Determine the [x, y] coordinate at the center of the cell enclosing the given text.  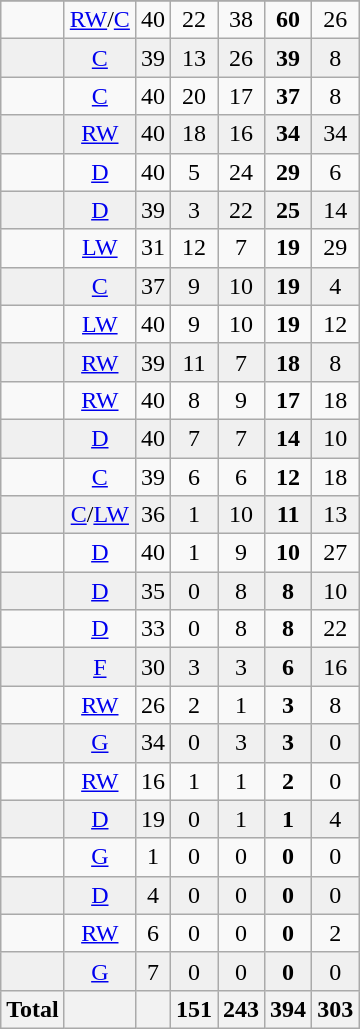
F [100, 667]
31 [152, 248]
RW/C [100, 20]
C/LW [100, 515]
394 [288, 1009]
24 [242, 172]
303 [336, 1009]
Total [33, 1009]
20 [194, 96]
25 [288, 210]
38 [242, 20]
5 [194, 172]
27 [336, 553]
243 [242, 1009]
35 [152, 591]
33 [152, 629]
151 [194, 1009]
30 [152, 667]
36 [152, 515]
60 [288, 20]
